Return the [x, y] coordinate for the center point of the cell that contains the specified text.  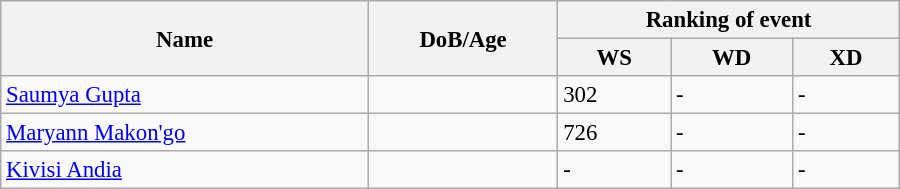
WD [732, 58]
Maryann Makon'go [185, 133]
Saumya Gupta [185, 95]
WS [614, 58]
Name [185, 38]
Kivisi Andia [185, 170]
XD [846, 58]
Ranking of event [728, 20]
726 [614, 133]
302 [614, 95]
DoB/Age [462, 38]
